Search for the cell housing the specified text and yield its [x, y] center coordinate. 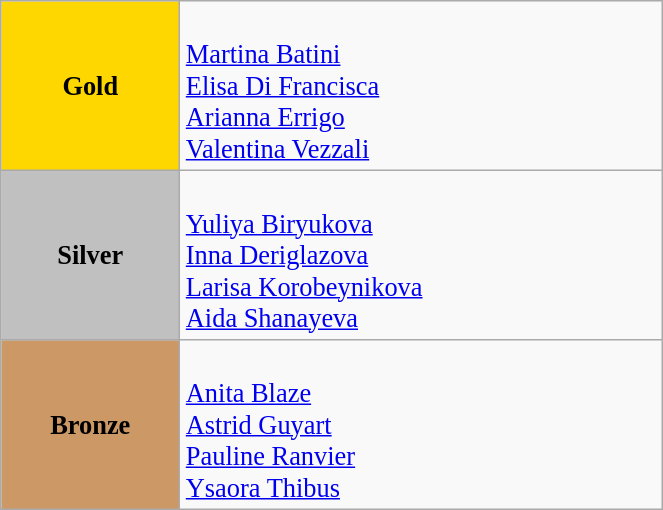
Yuliya BiryukovaInna DeriglazovaLarisa KorobeynikovaAida Shanayeva [422, 255]
Gold [90, 85]
Silver [90, 255]
Martina BatiniElisa Di FranciscaArianna ErrigoValentina Vezzali [422, 85]
Anita BlazeAstrid GuyartPauline RanvierYsaora Thibus [422, 424]
Bronze [90, 424]
